Scan for the cell matching the given text and deliver its [x, y] coordinate at center. 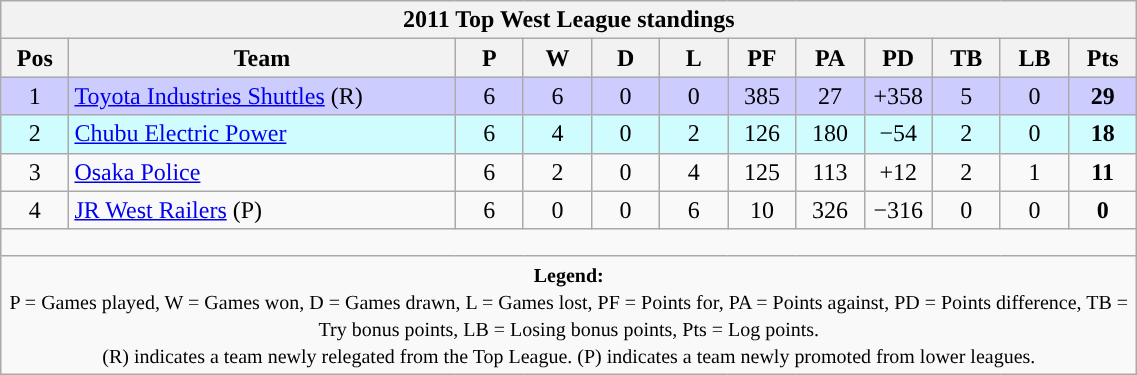
P [489, 58]
LB [1034, 58]
PA [830, 58]
Chubu Electric Power [262, 134]
−54 [898, 134]
Osaka Police [262, 172]
Toyota Industries Shuttles (R) [262, 96]
27 [830, 96]
W [557, 58]
PF [762, 58]
3 [35, 172]
D [625, 58]
+358 [898, 96]
PD [898, 58]
125 [762, 172]
18 [1103, 134]
JR West Railers (P) [262, 210]
180 [830, 134]
5 [966, 96]
29 [1103, 96]
126 [762, 134]
10 [762, 210]
+12 [898, 172]
113 [830, 172]
Team [262, 58]
Pts [1103, 58]
Pos [35, 58]
TB [966, 58]
2011 Top West League standings [569, 20]
326 [830, 210]
L [694, 58]
−316 [898, 210]
385 [762, 96]
11 [1103, 172]
